From the cell containing the given text, extract its center point as (x, y) coordinate. 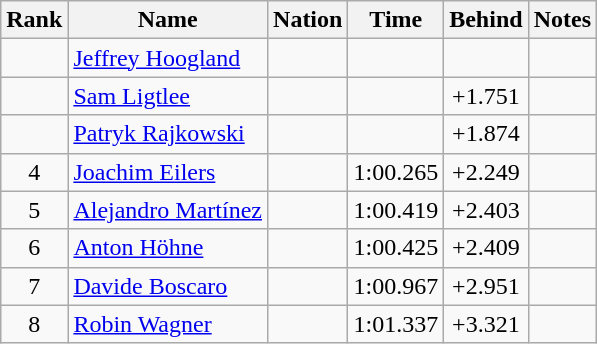
+3.321 (486, 324)
Nation (308, 20)
5 (34, 210)
1:00.419 (396, 210)
Time (396, 20)
Notes (562, 20)
+2.403 (486, 210)
Name (168, 20)
Behind (486, 20)
Alejandro Martínez (168, 210)
7 (34, 286)
8 (34, 324)
Sam Ligtlee (168, 96)
Davide Boscaro (168, 286)
Patryk Rajkowski (168, 134)
Anton Höhne (168, 248)
4 (34, 172)
Jeffrey Hoogland (168, 58)
+1.874 (486, 134)
+1.751 (486, 96)
+2.951 (486, 286)
1:00.425 (396, 248)
+2.249 (486, 172)
6 (34, 248)
+2.409 (486, 248)
1:01.337 (396, 324)
1:00.967 (396, 286)
1:00.265 (396, 172)
Rank (34, 20)
Joachim Eilers (168, 172)
Robin Wagner (168, 324)
